Pinpoint the cell where the given text exists, returning its [X, Y] midpoint coordinate. 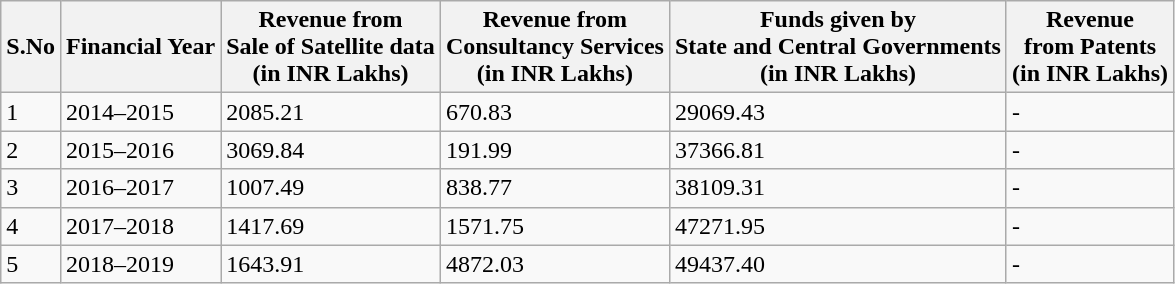
37366.81 [838, 150]
29069.43 [838, 112]
838.77 [554, 188]
49437.40 [838, 264]
38109.31 [838, 188]
Funds given byState and Central Governments(in INR Lakhs) [838, 47]
1 [31, 112]
2017–2018 [140, 226]
Revenue fromConsultancy Services(in INR Lakhs) [554, 47]
2018–2019 [140, 264]
1007.49 [331, 188]
47271.95 [838, 226]
S.No [31, 47]
191.99 [554, 150]
2016–2017 [140, 188]
5 [31, 264]
4872.03 [554, 264]
2 [31, 150]
2014–2015 [140, 112]
3 [31, 188]
2085.21 [331, 112]
4 [31, 226]
1417.69 [331, 226]
Revenue fromSale of Satellite data(in INR Lakhs) [331, 47]
670.83 [554, 112]
1643.91 [331, 264]
1571.75 [554, 226]
Revenuefrom Patents(in INR Lakhs) [1090, 47]
3069.84 [331, 150]
Financial Year [140, 47]
2015–2016 [140, 150]
